Locate the cell with the specified text and output its (X, Y) center coordinate. 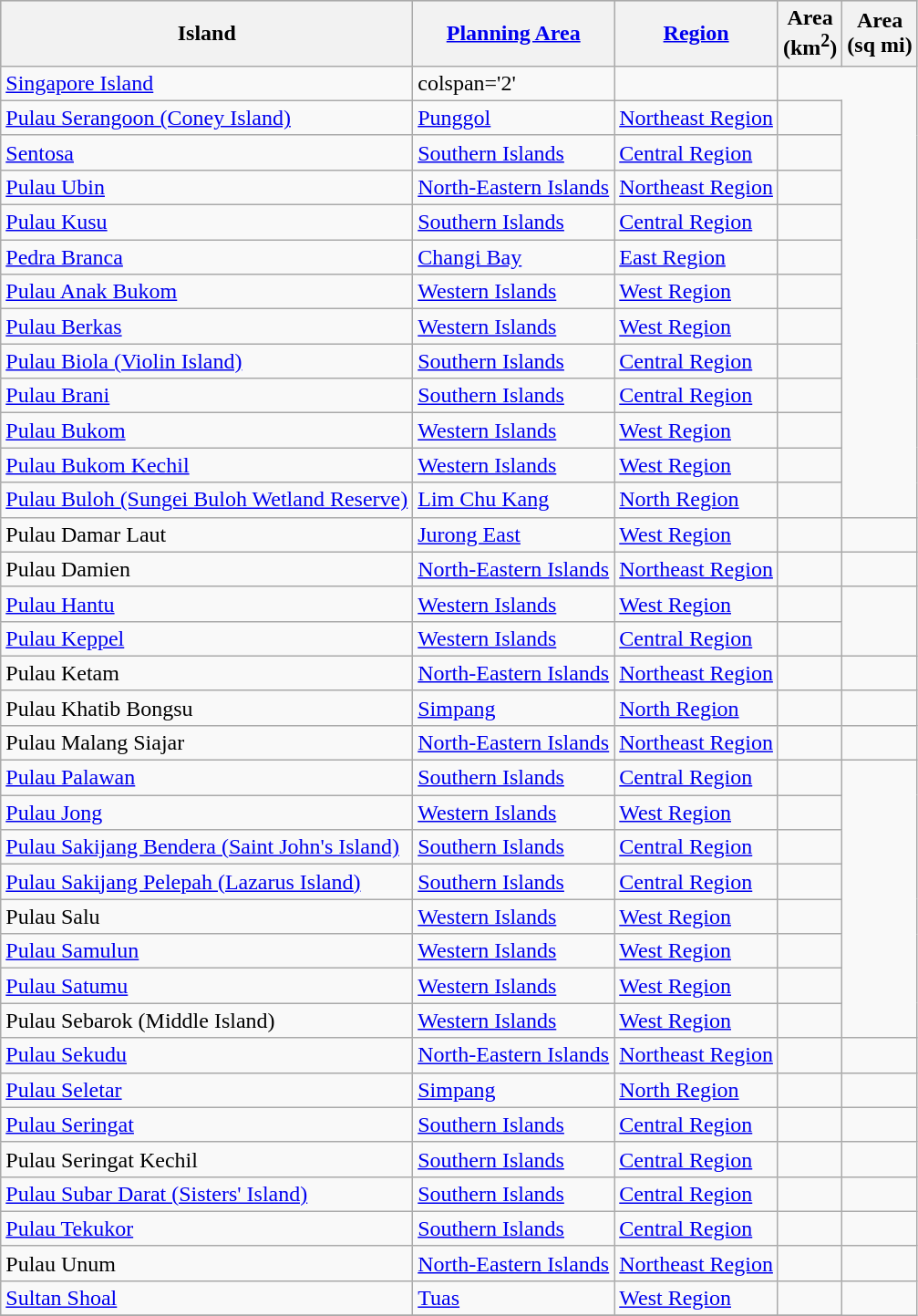
Tuas (514, 1298)
Island (207, 34)
Singapore Island (207, 83)
Pulau Tekukor (207, 1228)
Pulau Sakijang Bendera (Saint John's Island) (207, 847)
Pulau Palawan (207, 778)
Pulau Buloh (Sungei Buloh Wetland Reserve) (207, 500)
Pulau Sakijang Pelepah (Lazarus Island) (207, 882)
Pulau Khatib Bongsu (207, 708)
Sultan Shoal (207, 1298)
colspan='2' (514, 83)
Pulau Kusu (207, 223)
Pulau Bukom Kechil (207, 465)
Pulau Malang Siajar (207, 742)
East Region (696, 257)
Pulau Berkas (207, 326)
Pulau Keppel (207, 638)
Pulau Sebarok (Middle Island) (207, 1021)
Pulau Unum (207, 1263)
Pulau Serangoon (Coney Island) (207, 118)
Sentosa (207, 152)
Jurong East (514, 534)
Lim Chu Kang (514, 500)
Region (696, 34)
Pulau Seletar (207, 1090)
Pulau Damien (207, 569)
Pulau Damar Laut (207, 534)
Pulau Biola (Violin Island) (207, 361)
Pulau Satumu (207, 986)
Pedra Branca (207, 257)
Pulau Samulun (207, 951)
Pulau Brani (207, 396)
Pulau Bukom (207, 430)
Pulau Salu (207, 917)
Area(km2) (810, 34)
Punggol (514, 118)
Pulau Hantu (207, 604)
Changi Bay (514, 257)
Planning Area (514, 34)
Pulau Sekudu (207, 1055)
Pulau Anak Bukom (207, 292)
Pulau Seringat (207, 1124)
Pulau Jong (207, 813)
Pulau Ubin (207, 187)
Area(sq mi) (880, 34)
Pulau Subar Darat (Sisters' Island) (207, 1194)
Pulau Seringat Kechil (207, 1159)
Pulau Ketam (207, 673)
